Locate the cell with the specified text and output its (X, Y) center coordinate. 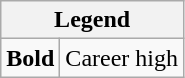
Career high (122, 58)
Legend (92, 20)
Bold (30, 58)
